Find where the given text appears and provide that cell's center as [x, y] coordinate. 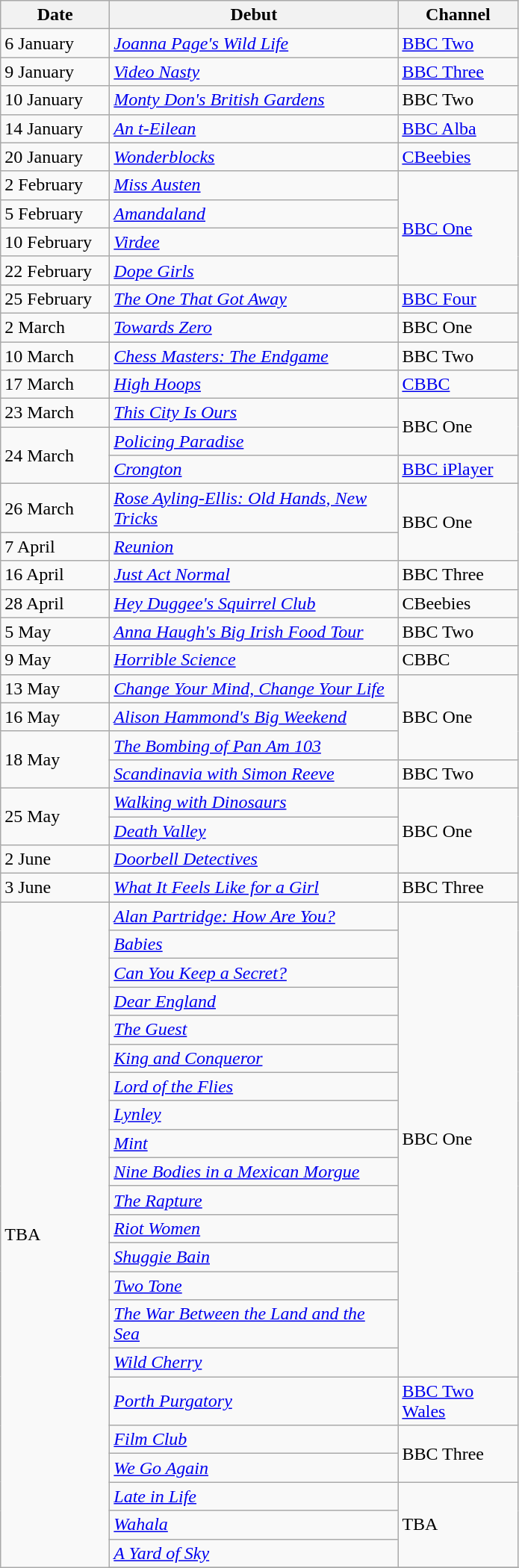
28 April [55, 603]
Nine Bodies in a Mexican Morgue [254, 1172]
Can You Keep a Secret? [254, 973]
5 February [55, 214]
2 February [55, 185]
Two Tone [254, 1285]
Wonderblocks [254, 157]
The War Between the Land and the Sea [254, 1325]
Just Act Normal [254, 575]
Dear England [254, 1001]
9 May [55, 660]
Alan Partridge: How Are You? [254, 916]
10 January [55, 100]
What It Feels Like for a Girl [254, 888]
We Go Again [254, 1468]
Wild Cherry [254, 1363]
The Guest [254, 1030]
Late in Life [254, 1496]
This City Is Ours [254, 413]
Lynley [254, 1115]
Amandaland [254, 214]
Video Nasty [254, 72]
Crongton [254, 470]
BBC Four [459, 299]
Date [55, 15]
Hey Duggee's Squirrel Club [254, 603]
10 February [55, 242]
Debut [254, 15]
Death Valley [254, 831]
16 April [55, 575]
Babies [254, 945]
The One That Got Away [254, 299]
Riot Women [254, 1228]
Alison Hammond's Big Weekend [254, 717]
The Bombing of Pan Am 103 [254, 745]
24 March [55, 455]
Anna Haugh's Big Irish Food Tour [254, 632]
Doorbell Detectives [254, 859]
Chess Masters: The Endgame [254, 356]
Shuggie Bain [254, 1257]
13 May [55, 688]
Monty Don's British Gardens [254, 100]
25 February [55, 299]
Lord of the Flies [254, 1086]
22 February [55, 270]
20 January [55, 157]
26 March [55, 508]
6 January [55, 43]
Joanna Page's Wild Life [254, 43]
Scandinavia with Simon Reeve [254, 774]
Walking with Dinosaurs [254, 802]
Rose Ayling-Ellis: Old Hands, New Tricks [254, 508]
BBC Alba [459, 128]
An t-Eilean [254, 128]
9 January [55, 72]
16 May [55, 717]
Miss Austen [254, 185]
5 May [55, 632]
Wahala [254, 1525]
14 January [55, 128]
Film Club [254, 1440]
The Rapture [254, 1200]
Virdee [254, 242]
Change Your Mind, Change Your Life [254, 688]
23 March [55, 413]
2 March [55, 327]
Porth Purgatory [254, 1401]
10 March [55, 356]
25 May [55, 816]
BBC Two Wales [459, 1401]
High Hoops [254, 385]
Horrible Science [254, 660]
King and Conqueror [254, 1058]
Channel [459, 15]
Dope Girls [254, 270]
3 June [55, 888]
7 April [55, 547]
Mint [254, 1143]
Reunion [254, 547]
2 June [55, 859]
Towards Zero [254, 327]
18 May [55, 759]
17 March [55, 385]
Policing Paradise [254, 441]
BBC iPlayer [459, 470]
A Yard of Sky [254, 1553]
